Search for the cell housing the specified text and yield its [X, Y] center coordinate. 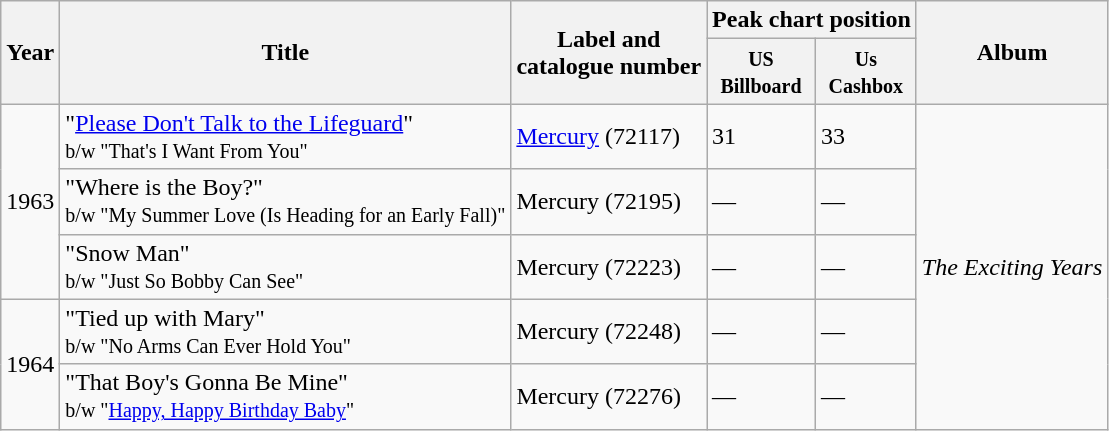
1963 [30, 202]
Mercury (72117) [609, 136]
"Where is the Boy?"b/w "My Summer Love (Is Heading for an Early Fall)" [286, 202]
Peak chart position [812, 20]
31 [762, 136]
Mercury (72276) [609, 396]
The Exciting Years [1012, 266]
"Tied up with Mary"b/w "No Arms Can Ever Hold You" [286, 332]
Mercury (72223) [609, 266]
USBillboard [762, 72]
"Please Don't Talk to the Lifeguard"b/w "That's I Want From You" [286, 136]
Year [30, 52]
"Snow Man"b/w "Just So Bobby Can See" [286, 266]
Label andcatalogue number [609, 52]
Mercury (72248) [609, 332]
UsCashbox [866, 72]
Album [1012, 52]
Title [286, 52]
33 [866, 136]
"That Boy's Gonna Be Mine"b/w "Happy, Happy Birthday Baby" [286, 396]
Mercury (72195) [609, 202]
1964 [30, 364]
